Capture the cell that displays the provided text and extract its [x, y] central coordinate. 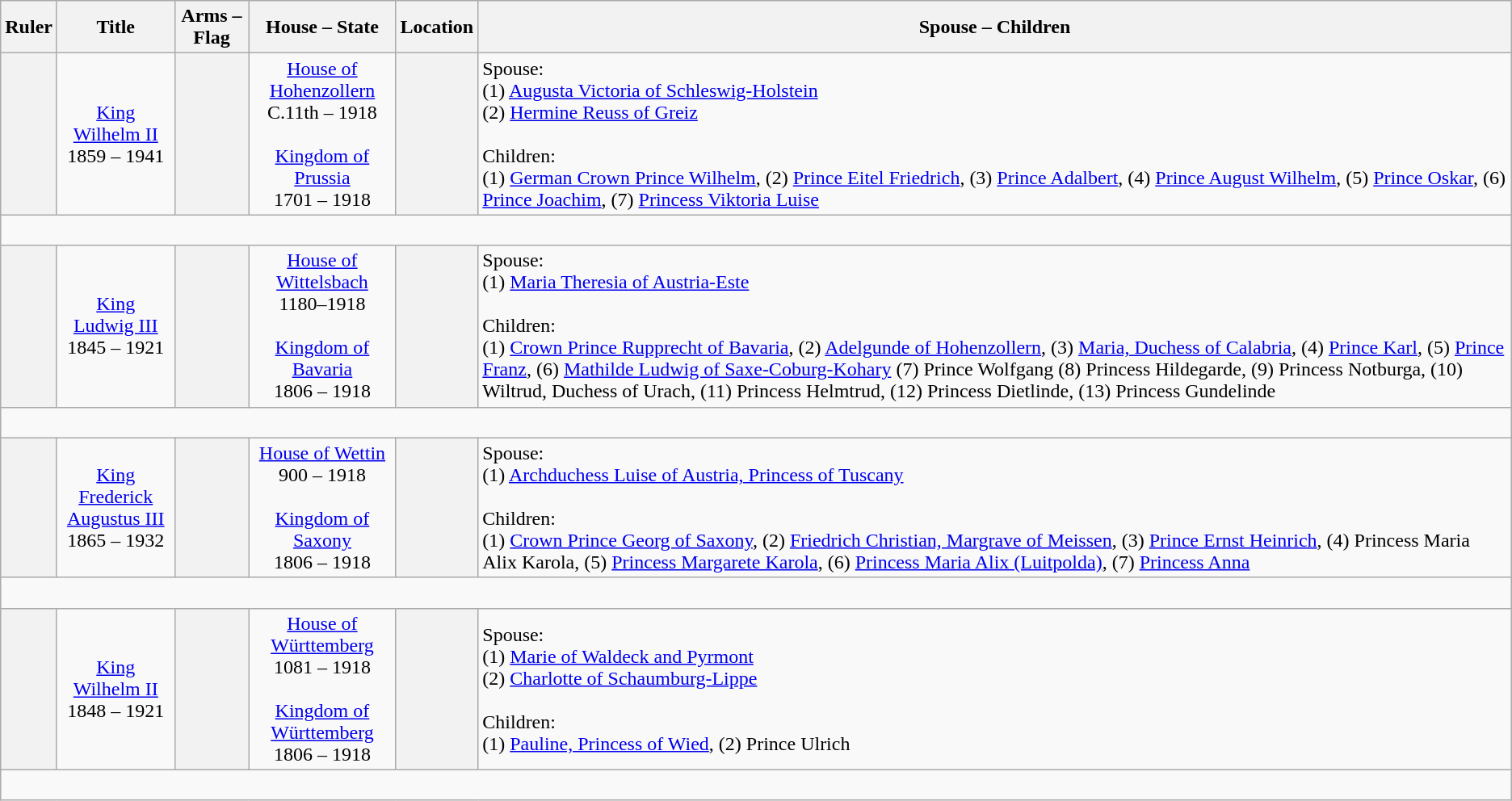
Title [115, 27]
KingWilhelm II1848 – 1921 [115, 689]
KingFrederick Augustus III1865 – 1932 [115, 507]
KingLudwig III1845 – 1921 [115, 326]
Spouse – Children [995, 27]
House of Württemberg1081 – 1918Kingdom of Württemberg1806 – 1918 [322, 689]
Location [437, 27]
KingWilhelm II1859 – 1941 [115, 134]
House of Wittelsbach1180–1918Kingdom of Bavaria1806 – 1918 [322, 326]
Ruler [29, 27]
House – State [322, 27]
Arms – Flag [212, 27]
House of Wettin900 – 1918Kingdom of Saxony 1806 – 1918 [322, 507]
House of HohenzollernC.11th – 1918Kingdom of Prussia1701 – 1918 [322, 134]
Spouse:(1) Marie of Waldeck and Pyrmont(2) Charlotte of Schaumburg-LippeChildren:(1) Pauline, Princess of Wied, (2) Prince Ulrich [995, 689]
